Pinpoint the cell where the given text exists, returning its (x, y) midpoint coordinate. 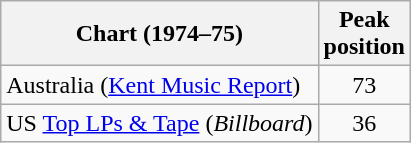
US Top LPs & Tape (Billboard) (160, 123)
Chart (1974–75) (160, 34)
Peakposition (364, 34)
73 (364, 85)
Australia (Kent Music Report) (160, 85)
36 (364, 123)
